Find where the given text appears and provide that cell's center as [x, y] coordinate. 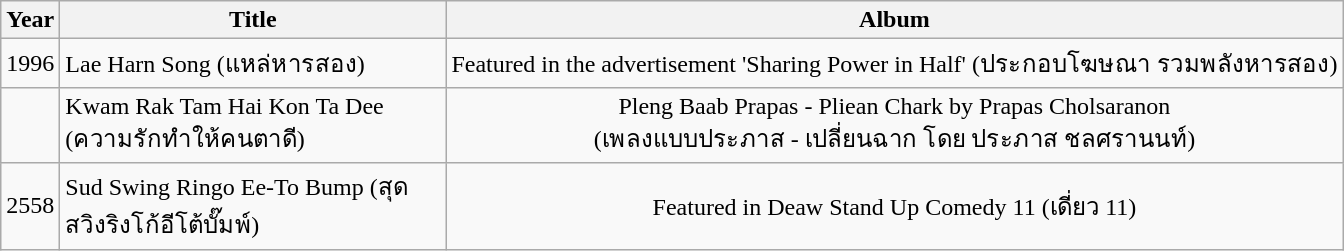
Featured in Deaw Stand Up Comedy 11 (เดี่ยว 11) [894, 206]
Featured in the advertisement 'Sharing Power in Half' (ประกอบโฆษณา รวมพลังหารสอง) [894, 64]
Sud Swing Ringo Ee-To Bump (สุดสวิงริงโก้อีโต้บั๊มพ์) [253, 206]
1996 [30, 64]
Album [894, 20]
2558 [30, 206]
Pleng Baab Prapas - Pliean Chark by Prapas Cholsaranon(เพลงแบบประภาส - เปลี่ยนฉาก โดย ประภาส ชลศรานนท์) [894, 125]
Lae Harn Song (แหล่หารสอง) [253, 64]
Title [253, 20]
Kwam Rak Tam Hai Kon Ta Dee (ความรักทำให้คนตาดี) [253, 125]
Year [30, 20]
